Scan for the cell matching the given text and deliver its [X, Y] coordinate at center. 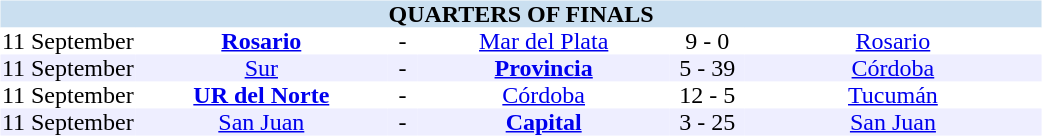
Mar del Plata [544, 42]
5 - 39 [707, 68]
Provincia [544, 68]
Capital [544, 122]
Tucumán [892, 96]
9 - 0 [707, 42]
3 - 25 [707, 122]
Sur [262, 68]
UR del Norte [262, 96]
12 - 5 [707, 96]
QUARTERS OF FINALS [520, 14]
